Detect which cell encompasses the target text, then output its (x, y) center coordinate. 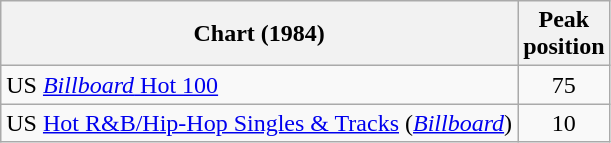
10 (564, 123)
US Hot R&B/Hip-Hop Singles & Tracks (Billboard) (260, 123)
Peakposition (564, 34)
US Billboard Hot 100 (260, 85)
Chart (1984) (260, 34)
75 (564, 85)
